Locate the cell with the specified text and output its (X, Y) center coordinate. 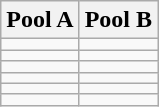
Pool A (40, 20)
Pool B (118, 20)
